Output the (x, y) coordinate of the center of the cell containing the given text.  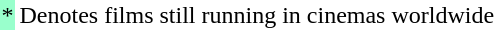
* (8, 15)
